Find where the given text appears and provide that cell's center as [X, Y] coordinate. 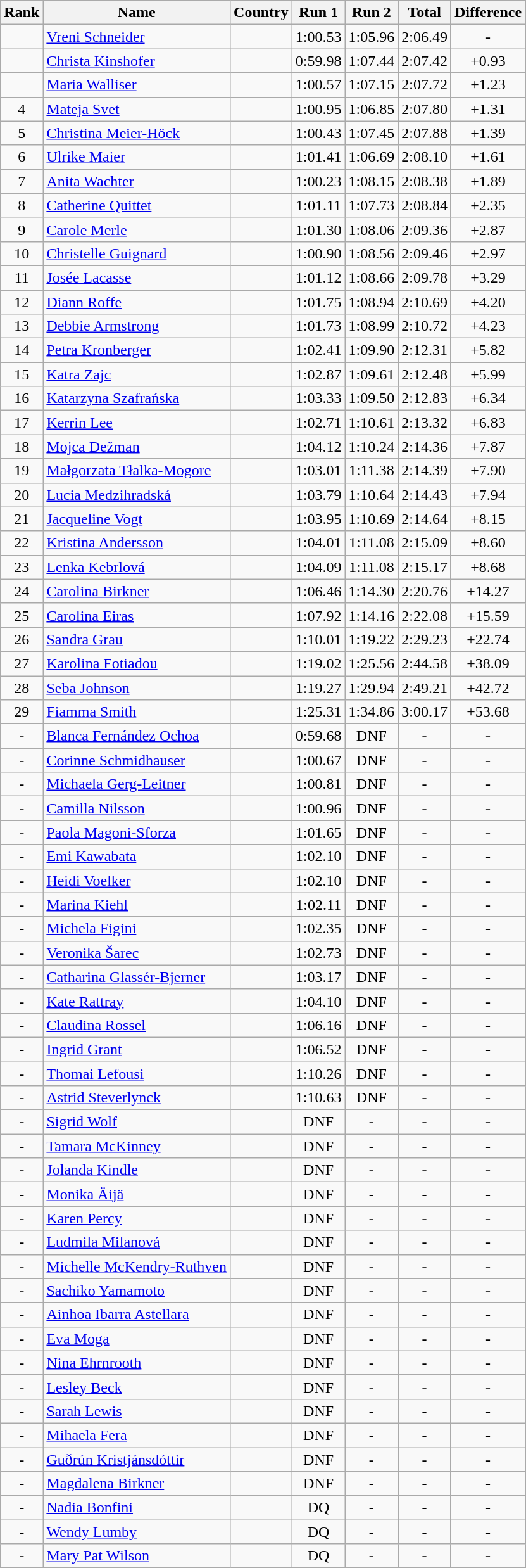
Carolina Birkner [137, 591]
1:03.79 [318, 495]
1:08.56 [372, 253]
1:29.94 [372, 687]
Debbie Armstrong [137, 326]
+8.15 [487, 519]
1:19.27 [318, 687]
Michelle McKendry-Ruthven [137, 1266]
1:10.63 [318, 1098]
+0.93 [487, 61]
Astrid Steverlynck [137, 1098]
6 [22, 157]
2:13.32 [425, 423]
2:07.80 [425, 109]
1:10.64 [372, 495]
2:12.31 [425, 350]
Jolanda Kindle [137, 1170]
Ludmila Milanová [137, 1242]
+8.60 [487, 543]
2:12.83 [425, 398]
2:10.72 [425, 326]
+15.59 [487, 615]
1:25.31 [318, 712]
Carolina Eiras [137, 615]
1:00.81 [318, 784]
Karen Percy [137, 1218]
1:04.10 [318, 1001]
Ingrid Grant [137, 1049]
+5.82 [487, 350]
1:01.30 [318, 229]
2:15.17 [425, 567]
29 [22, 712]
17 [22, 423]
1:10.24 [372, 447]
4 [22, 109]
19 [22, 471]
Sigrid Wolf [137, 1122]
1:00.95 [318, 109]
1:01.12 [318, 277]
1:00.53 [318, 37]
Veronika Šarec [137, 953]
Country [261, 13]
2:08.84 [425, 205]
2:14.36 [425, 447]
3:00.17 [425, 712]
Karolina Fotiadou [137, 663]
Nina Ehrnrooth [137, 1363]
1:00.57 [318, 85]
21 [22, 519]
1:10.01 [318, 639]
Małgorzata Tłalka-Mogore [137, 471]
+1.39 [487, 133]
0:59.68 [318, 736]
2:08.38 [425, 181]
Guðrún Kristjánsdóttir [137, 1459]
2:09.78 [425, 277]
Michaela Gerg-Leitner [137, 784]
2:15.09 [425, 543]
1:08.06 [372, 229]
1:02.73 [318, 953]
Anita Wachter [137, 181]
1:05.96 [372, 37]
Ainhoa Ibarra Astellara [137, 1315]
Diann Roffe [137, 302]
Catherine Quittet [137, 205]
28 [22, 687]
+7.90 [487, 471]
Josée Lacasse [137, 277]
Petra Kronberger [137, 350]
Michela Figini [137, 929]
+5.99 [487, 374]
2:07.42 [425, 61]
1:01.11 [318, 205]
+22.74 [487, 639]
25 [22, 615]
1:01.41 [318, 157]
Claudina Rossel [137, 1025]
Run 1 [318, 13]
1:19.02 [318, 663]
1:09.50 [372, 398]
Thomai Lefousi [137, 1074]
+7.94 [487, 495]
Carole Merle [137, 229]
Christina Meier-Höck [137, 133]
+1.31 [487, 109]
+42.72 [487, 687]
1:08.94 [372, 302]
1:03.95 [318, 519]
Catharina Glassér-Bjerner [137, 977]
1:10.26 [318, 1074]
1:25.56 [372, 663]
Ulrike Maier [137, 157]
2:14.64 [425, 519]
1:08.15 [372, 181]
1:01.75 [318, 302]
9 [22, 229]
1:14.16 [372, 615]
+2.35 [487, 205]
1:02.41 [318, 350]
2:14.43 [425, 495]
13 [22, 326]
18 [22, 447]
1:03.33 [318, 398]
2:29.23 [425, 639]
Mateja Svet [137, 109]
Sarah Lewis [137, 1411]
1:00.23 [318, 181]
11 [22, 277]
12 [22, 302]
+2.97 [487, 253]
7 [22, 181]
Difference [487, 13]
1:00.90 [318, 253]
1:06.69 [372, 157]
Mihaela Fera [137, 1435]
1:11.38 [372, 471]
Heidi Voelker [137, 881]
Lucia Medzihradská [137, 495]
1:34.86 [372, 712]
0:59.98 [318, 61]
Blanca Fernández Ochoa [137, 736]
23 [22, 567]
Marina Kiehl [137, 905]
1:09.61 [372, 374]
Mary Pat Wilson [137, 1556]
Kate Rattray [137, 1001]
2:12.48 [425, 374]
Christa Kinshofer [137, 61]
1:08.66 [372, 277]
1:06.16 [318, 1025]
20 [22, 495]
Christelle Guignard [137, 253]
Emi Kawabata [137, 857]
1:04.01 [318, 543]
2:49.21 [425, 687]
1:03.01 [318, 471]
1:10.69 [372, 519]
Monika Äijä [137, 1194]
1:02.87 [318, 374]
1:07.92 [318, 615]
+38.09 [487, 663]
1:00.96 [318, 808]
24 [22, 591]
Kerrin Lee [137, 423]
Katarzyna Szafrańska [137, 398]
2:07.72 [425, 85]
Camilla Nilsson [137, 808]
1:09.90 [372, 350]
Maria Walliser [137, 85]
+7.87 [487, 447]
1:06.46 [318, 591]
+1.61 [487, 157]
+1.89 [487, 181]
15 [22, 374]
8 [22, 205]
+6.83 [487, 423]
1:04.09 [318, 567]
1:08.99 [372, 326]
+14.27 [487, 591]
2:10.69 [425, 302]
1:01.65 [318, 832]
Name [137, 13]
+53.68 [487, 712]
Lesley Beck [137, 1387]
+4.23 [487, 326]
1:19.22 [372, 639]
Magdalena Birkner [137, 1484]
1:07.44 [372, 61]
+4.20 [487, 302]
Katra Zajc [137, 374]
1:01.73 [318, 326]
+6.34 [487, 398]
Vreni Schneider [137, 37]
2:20.76 [425, 591]
Eva Moga [137, 1339]
1:14.30 [372, 591]
Paola Magoni-Sforza [137, 832]
Seba Johnson [137, 687]
Sandra Grau [137, 639]
2:07.88 [425, 133]
1:02.35 [318, 929]
1:02.71 [318, 423]
2:44.58 [425, 663]
Corinne Schmidhauser [137, 760]
1:04.12 [318, 447]
5 [22, 133]
+2.87 [487, 229]
Kristina Andersson [137, 543]
Rank [22, 13]
26 [22, 639]
16 [22, 398]
Lenka Kebrlová [137, 567]
1:07.73 [372, 205]
22 [22, 543]
+1.23 [487, 85]
Sachiko Yamamoto [137, 1291]
1:07.45 [372, 133]
1:07.15 [372, 85]
Tamara McKinney [137, 1146]
2:09.46 [425, 253]
2:09.36 [425, 229]
10 [22, 253]
Nadia Bonfini [137, 1508]
1:03.17 [318, 977]
Jacqueline Vogt [137, 519]
2:08.10 [425, 157]
1:06.52 [318, 1049]
1:10.61 [372, 423]
Total [425, 13]
Fiamma Smith [137, 712]
+8.68 [487, 567]
1:06.85 [372, 109]
2:22.08 [425, 615]
+3.29 [487, 277]
Run 2 [372, 13]
2:14.39 [425, 471]
14 [22, 350]
1:00.67 [318, 760]
2:06.49 [425, 37]
Mojca Dežman [137, 447]
27 [22, 663]
1:00.43 [318, 133]
1:02.11 [318, 905]
Wendy Lumby [137, 1532]
